Scan for the cell matching the given text and deliver its [X, Y] coordinate at center. 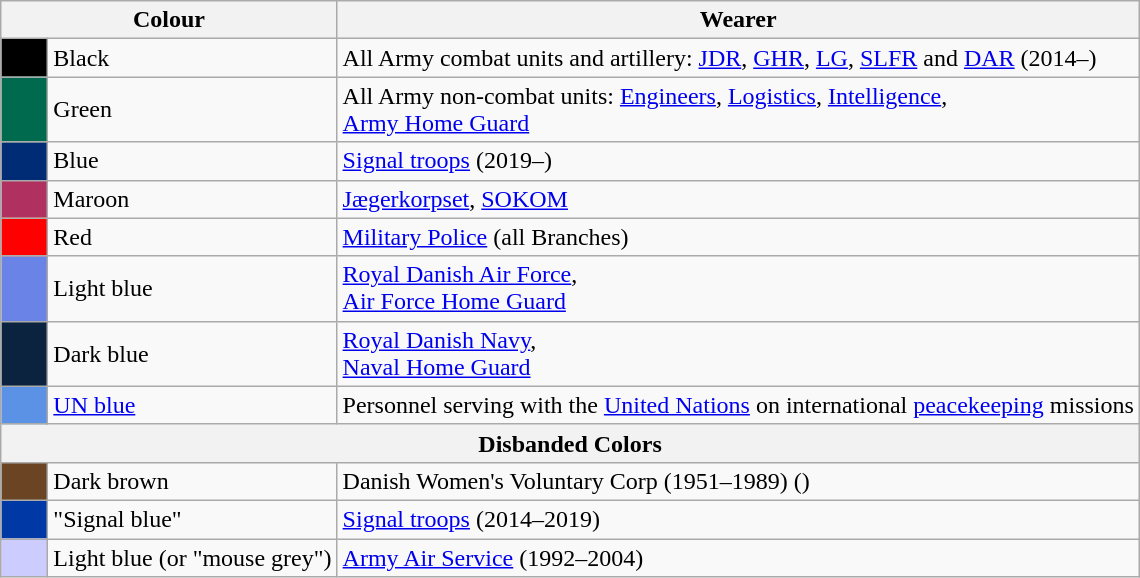
All Army non-combat units: Engineers, Logistics, Intelligence, Army Home Guard [738, 110]
Red [192, 237]
All Army combat units and artillery: JDR, GHR, LG, SLFR and DAR (2014–) [738, 58]
Jægerkorpset, SOKOM [738, 199]
Dark blue [192, 354]
Royal Danish Navy,Naval Home Guard [738, 354]
Black [192, 58]
Army Air Service (1992–2004) [738, 557]
Light blue (or "mouse grey") [192, 557]
Signal troops (2014–2019) [738, 519]
Blue [192, 161]
Dark brown [192, 481]
UN blue [192, 405]
Colour [169, 20]
Disbanded Colors [570, 443]
"Signal blue" [192, 519]
Personnel serving with the United Nations on international peacekeeping missions [738, 405]
Royal Danish Air Force,Air Force Home Guard [738, 288]
Military Police (all Branches) [738, 237]
Maroon [192, 199]
Light blue [192, 288]
Green [192, 110]
Wearer [738, 20]
Danish Women's Voluntary Corp (1951–1989) () [738, 481]
Signal troops (2019–) [738, 161]
